Extract the (X, Y) coordinate from the center of the cell holding the provided text.  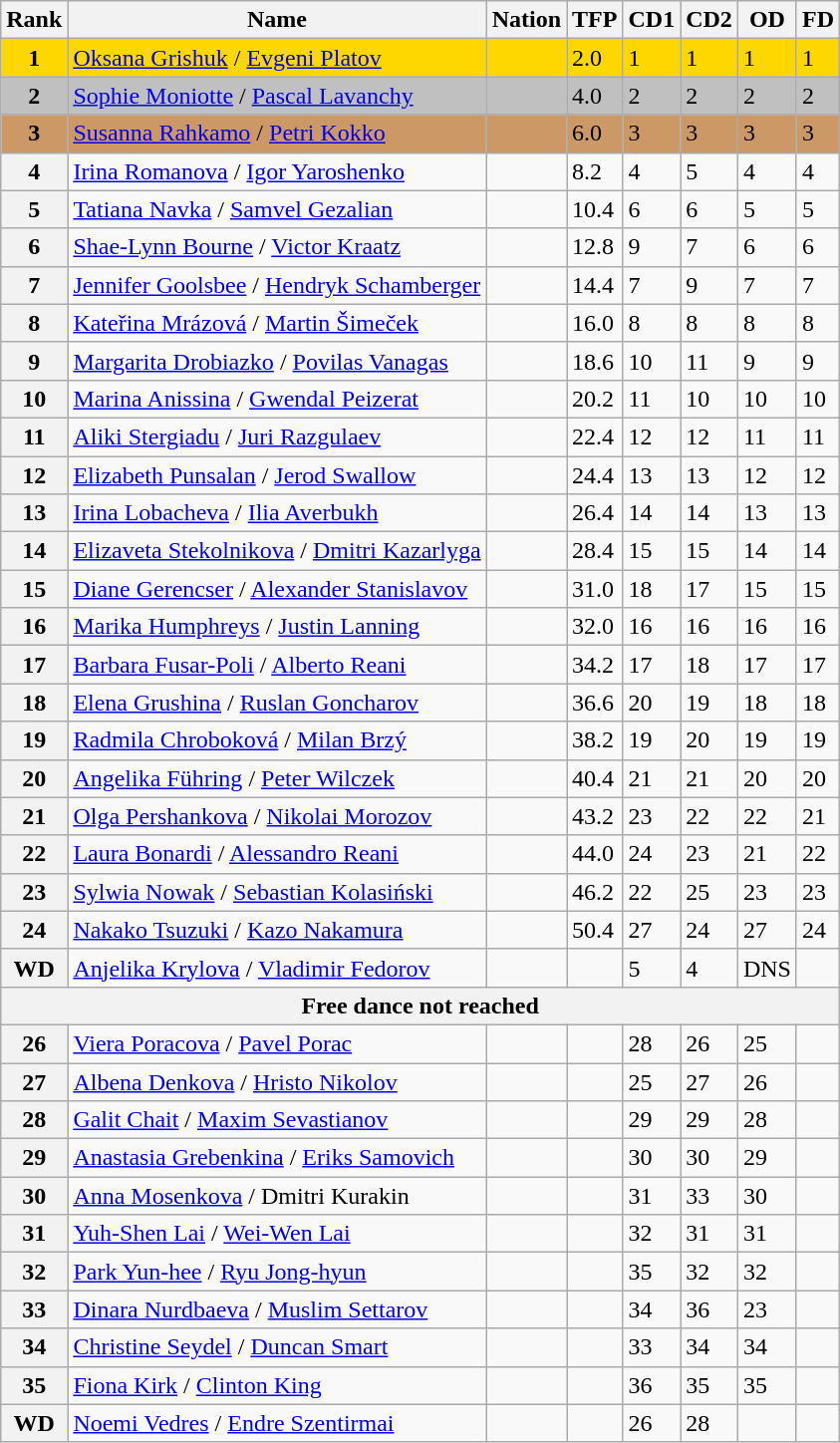
20.2 (595, 399)
Elizabeth Punsalan / Jerod Swallow (277, 475)
Elizaveta Stekolnikova / Dmitri Kazarlyga (277, 551)
Albena Denkova / Hristo Nikolov (277, 1081)
36.6 (595, 703)
2.0 (595, 58)
38.2 (595, 740)
8.2 (595, 171)
Viera Poracova / Pavel Porac (277, 1043)
Nation (526, 20)
Angelika Führing / Peter Wilczek (277, 778)
50.4 (595, 930)
Jennifer Goolsbee / Hendryk Schamberger (277, 285)
DNS (767, 968)
Kateřina Mrázová / Martin Šimeček (277, 323)
6.0 (595, 134)
24.4 (595, 475)
Oksana Grishuk / Evgeni Platov (277, 58)
Marika Humphreys / Justin Lanning (277, 627)
Rank (34, 20)
18.6 (595, 361)
Aliki Stergiadu / Juri Razgulaev (277, 436)
Noemi Vedres / Endre Szentirmai (277, 1423)
Irina Lobacheva / Ilia Averbukh (277, 513)
FD (817, 20)
12.8 (595, 247)
34.2 (595, 665)
OD (767, 20)
Park Yun-hee / Ryu Jong-hyun (277, 1272)
28.4 (595, 551)
Sylwia Nowak / Sebastian Kolasiński (277, 892)
Dinara Nurdbaeva / Muslim Settarov (277, 1309)
46.2 (595, 892)
32.0 (595, 627)
Marina Anissina / Gwendal Peizerat (277, 399)
Anna Mosenkova / Dmitri Kurakin (277, 1196)
Susanna Rahkamo / Petri Kokko (277, 134)
16.0 (595, 323)
Anjelika Krylova / Vladimir Fedorov (277, 968)
Yuh-Shen Lai / Wei-Wen Lai (277, 1234)
CD1 (652, 20)
31.0 (595, 589)
44.0 (595, 854)
Radmila Chroboková / Milan Brzý (277, 740)
26.4 (595, 513)
Nakako Tsuzuki / Kazo Nakamura (277, 930)
4.0 (595, 96)
Margarita Drobiazko / Povilas Vanagas (277, 361)
10.4 (595, 209)
Sophie Moniotte / Pascal Lavanchy (277, 96)
Diane Gerencser / Alexander Stanislavov (277, 589)
Barbara Fusar-Poli / Alberto Reani (277, 665)
Tatiana Navka / Samvel Gezalian (277, 209)
Shae-Lynn Bourne / Victor Kraatz (277, 247)
Christine Seydel / Duncan Smart (277, 1347)
CD2 (709, 20)
TFP (595, 20)
Elena Grushina / Ruslan Goncharov (277, 703)
Irina Romanova / Igor Yaroshenko (277, 171)
14.4 (595, 285)
Free dance not reached (420, 1006)
Olga Pershankova / Nikolai Morozov (277, 816)
Anastasia Grebenkina / Eriks Samovich (277, 1158)
22.4 (595, 436)
43.2 (595, 816)
40.4 (595, 778)
Galit Chait / Maxim Sevastianov (277, 1120)
Name (277, 20)
Laura Bonardi / Alessandro Reani (277, 854)
Fiona Kirk / Clinton King (277, 1385)
